Determine the [X, Y] coordinate at the center of the cell enclosing the given text.  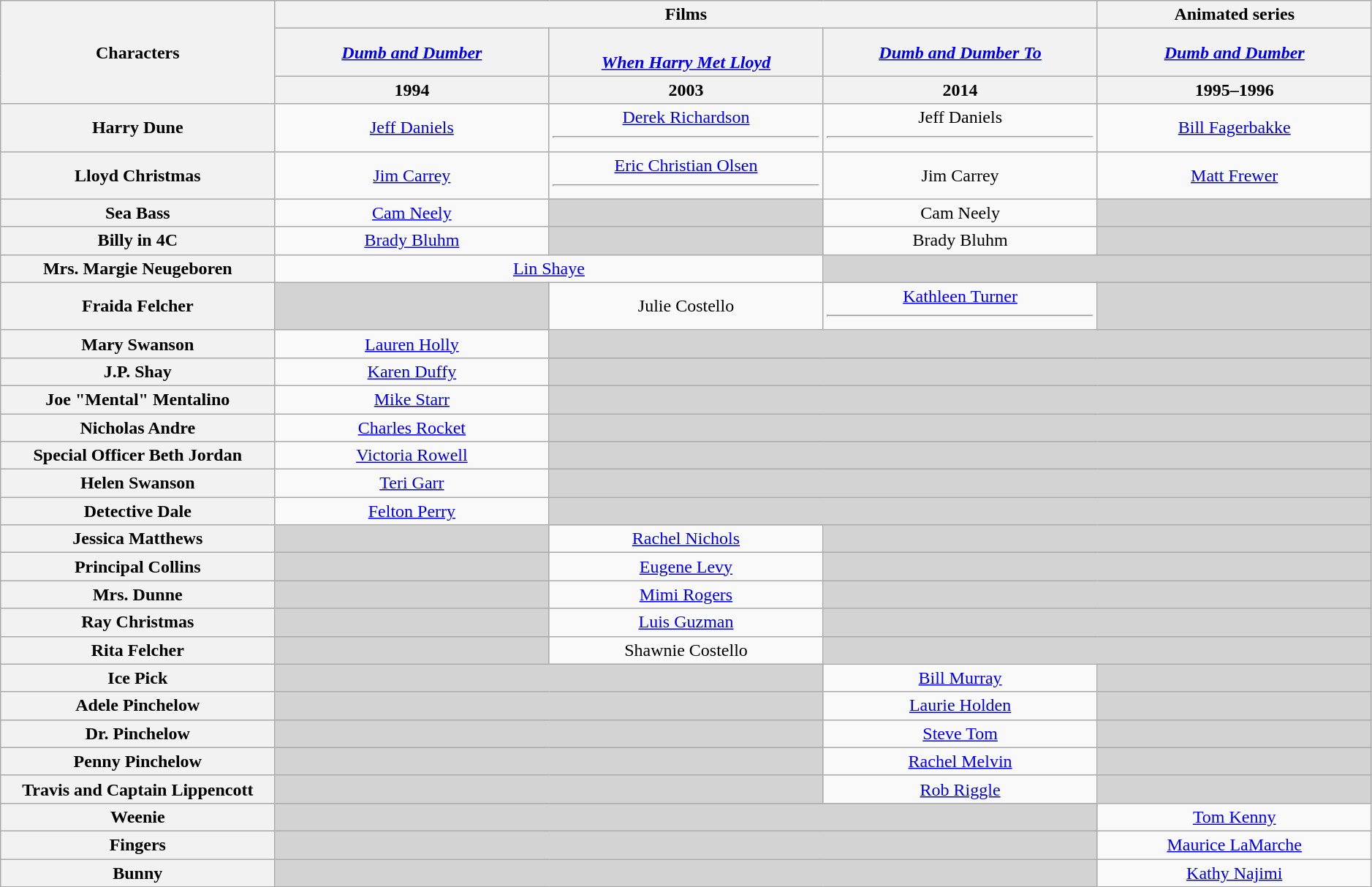
Dumb and Dumber To [960, 53]
Adele Pinchelow [137, 706]
Weenie [137, 817]
Mrs. Margie Neugeboren [137, 268]
Bill Murray [960, 678]
Mike Starr [412, 399]
Helen Swanson [137, 483]
Tom Kenny [1234, 817]
Rob Riggle [960, 789]
Kathleen Turner [960, 306]
1994 [412, 90]
Rachel Melvin [960, 761]
Shawnie Costello [686, 650]
Maurice LaMarche [1234, 845]
Characters [137, 53]
Eugene Levy [686, 567]
Rita Felcher [137, 650]
Ice Pick [137, 678]
Luis Guzman [686, 622]
Mrs. Dunne [137, 595]
1995–1996 [1234, 90]
Ray Christmas [137, 622]
Rachel Nichols [686, 539]
Films [686, 15]
Kathy Najimi [1234, 872]
Bunny [137, 872]
Harry Dune [137, 127]
Animated series [1234, 15]
Victoria Rowell [412, 456]
Lin Shaye [549, 268]
Charles Rocket [412, 428]
2003 [686, 90]
Nicholas Andre [137, 428]
When Harry Met Lloyd [686, 53]
Billy in 4C [137, 241]
Felton Perry [412, 511]
Laurie Holden [960, 706]
Mimi Rogers [686, 595]
Eric Christian Olsen [686, 175]
Fraida Felcher [137, 306]
Fingers [137, 845]
Karen Duffy [412, 371]
Steve Tom [960, 733]
Sea Bass [137, 213]
Bill Fagerbakke [1234, 127]
Derek Richardson [686, 127]
Lloyd Christmas [137, 175]
Joe "Mental" Mentalino [137, 399]
Travis and Captain Lippencott [137, 789]
Matt Frewer [1234, 175]
Principal Collins [137, 567]
Detective Dale [137, 511]
Special Officer Beth Jordan [137, 456]
2014 [960, 90]
Lauren Holly [412, 344]
Mary Swanson [137, 344]
Teri Garr [412, 483]
Jessica Matthews [137, 539]
Penny Pinchelow [137, 761]
Dr. Pinchelow [137, 733]
Julie Costello [686, 306]
J.P. Shay [137, 371]
